Locate the cell with the specified text and output its (x, y) center coordinate. 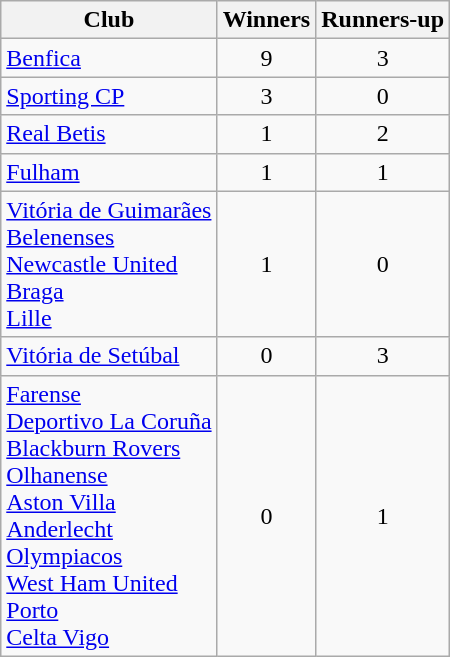
Runners-up (383, 20)
Vitória de Guimarães Belenenses Newcastle United Braga Lille (109, 264)
Real Betis (109, 134)
9 (266, 58)
Sporting CP (109, 96)
Farense Deportivo La Coruña Blackburn Rovers Olhanense Aston Villa Anderlecht Olympiacos West Ham United Porto Celta Vigo (109, 516)
Vitória de Setúbal (109, 356)
Winners (266, 20)
Club (109, 20)
Fulham (109, 172)
Benfica (109, 58)
2 (383, 134)
